Return the (x, y) coordinate for the center point of the cell that contains the specified text.  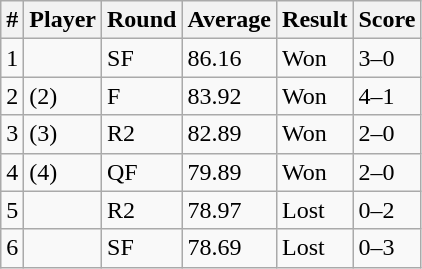
Round (142, 20)
F (142, 96)
QF (142, 172)
# (12, 20)
Result (315, 20)
4 (12, 172)
4–1 (387, 96)
3–0 (387, 58)
78.97 (230, 210)
(3) (63, 134)
Score (387, 20)
Average (230, 20)
78.69 (230, 248)
Player (63, 20)
(4) (63, 172)
0–2 (387, 210)
83.92 (230, 96)
86.16 (230, 58)
2 (12, 96)
5 (12, 210)
82.89 (230, 134)
1 (12, 58)
6 (12, 248)
3 (12, 134)
79.89 (230, 172)
(2) (63, 96)
0–3 (387, 248)
